Output the (X, Y) coordinate of the center of the cell containing the given text.  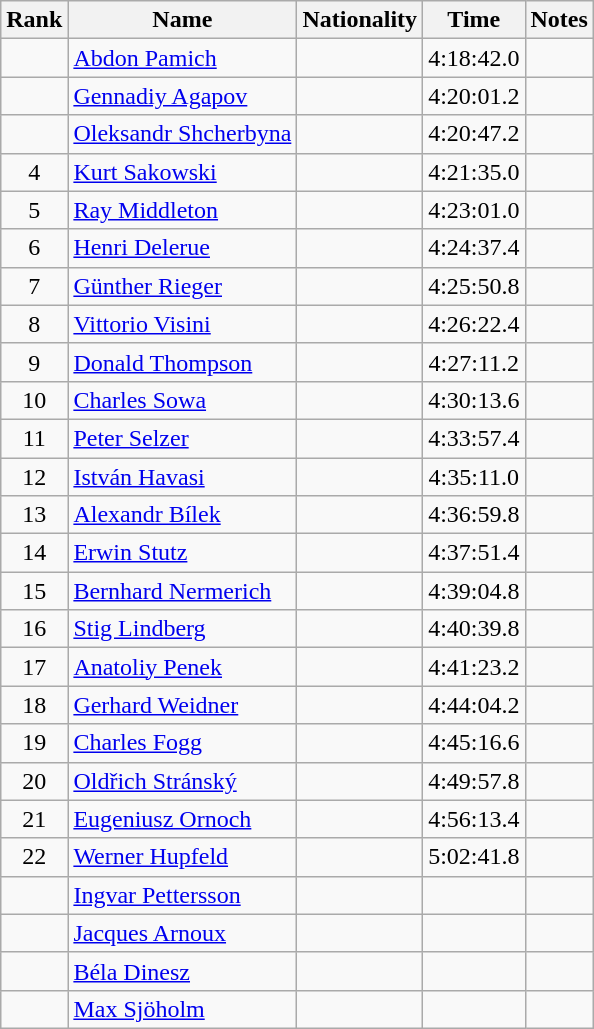
4:45:16.6 (474, 743)
Günther Rieger (182, 286)
Rank (34, 20)
13 (34, 515)
Anatoliy Penek (182, 667)
18 (34, 705)
4:23:01.0 (474, 210)
Erwin Stutz (182, 553)
Donald Thompson (182, 362)
Kurt Sakowski (182, 172)
Oleksandr Shcherbyna (182, 134)
5 (34, 210)
20 (34, 781)
Gerhard Weidner (182, 705)
4:30:13.6 (474, 400)
Stig Lindberg (182, 629)
4:39:04.8 (474, 591)
4:18:42.0 (474, 58)
Charles Sowa (182, 400)
4:36:59.8 (474, 515)
4:41:23.2 (474, 667)
Abdon Pamich (182, 58)
Ray Middleton (182, 210)
4:35:11.0 (474, 477)
Max Sjöholm (182, 1009)
15 (34, 591)
4:21:35.0 (474, 172)
7 (34, 286)
Vittorio Visini (182, 324)
István Havasi (182, 477)
9 (34, 362)
Notes (559, 20)
5:02:41.8 (474, 857)
16 (34, 629)
10 (34, 400)
4:49:57.8 (474, 781)
17 (34, 667)
12 (34, 477)
Oldřich Stránský (182, 781)
4:27:11.2 (474, 362)
14 (34, 553)
Peter Selzer (182, 438)
Time (474, 20)
Alexandr Bílek (182, 515)
Werner Hupfeld (182, 857)
4:56:13.4 (474, 819)
4:37:51.4 (474, 553)
4:24:37.4 (474, 248)
Nationality (360, 20)
Henri Delerue (182, 248)
Gennadiy Agapov (182, 96)
11 (34, 438)
4:25:50.8 (474, 286)
21 (34, 819)
8 (34, 324)
Eugeniusz Ornoch (182, 819)
4:20:47.2 (474, 134)
19 (34, 743)
Charles Fogg (182, 743)
Jacques Arnoux (182, 933)
Béla Dinesz (182, 971)
22 (34, 857)
4:26:22.4 (474, 324)
4:40:39.8 (474, 629)
Name (182, 20)
4 (34, 172)
4:33:57.4 (474, 438)
4:20:01.2 (474, 96)
Bernhard Nermerich (182, 591)
6 (34, 248)
Ingvar Pettersson (182, 895)
4:44:04.2 (474, 705)
